Identify which cell holds the provided text, then report its (x, y) central coordinate. 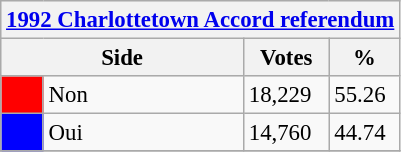
Side (122, 58)
55.26 (364, 95)
18,229 (286, 95)
1992 Charlottetown Accord referendum (200, 20)
Non (143, 95)
14,760 (286, 133)
44.74 (364, 133)
% (364, 58)
Oui (143, 133)
Votes (286, 58)
